Locate the cell with the specified text and output its [x, y] center coordinate. 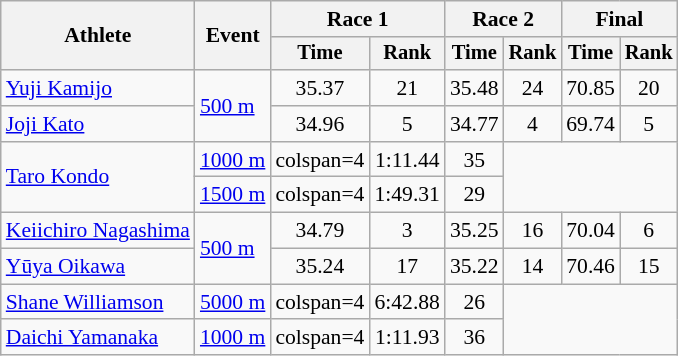
35.48 [474, 88]
Yuji Kamijo [98, 88]
6:42.88 [406, 302]
29 [474, 195]
20 [649, 88]
Yūya Oikawa [98, 267]
1:49.31 [406, 195]
70.04 [590, 231]
34.77 [474, 124]
24 [533, 88]
4 [533, 124]
6 [649, 231]
26 [474, 302]
Athlete [98, 36]
5000 m [232, 302]
1:11.93 [406, 338]
Daichi Yamanaka [98, 338]
17 [406, 267]
21 [406, 88]
16 [533, 231]
Shane Williamson [98, 302]
Joji Kato [98, 124]
35.22 [474, 267]
34.96 [320, 124]
1500 m [232, 195]
15 [649, 267]
70.85 [590, 88]
14 [533, 267]
36 [474, 338]
69.74 [590, 124]
34.79 [320, 231]
Race 2 [503, 19]
35.25 [474, 231]
70.46 [590, 267]
35.24 [320, 267]
35 [474, 160]
Event [232, 36]
3 [406, 231]
35.37 [320, 88]
1:11.44 [406, 160]
Final [619, 19]
Keiichiro Nagashima [98, 231]
Race 1 [358, 19]
Taro Kondo [98, 178]
